Identify which cell holds the provided text, then report its (X, Y) central coordinate. 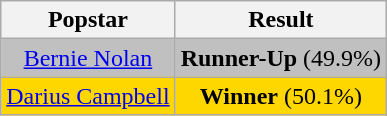
Darius Campbell (88, 96)
Popstar (88, 20)
Result (281, 20)
Bernie Nolan (88, 58)
Runner-Up (49.9%) (281, 58)
Winner (50.1%) (281, 96)
